Extract the (X, Y) coordinate from the center of the cell holding the provided text.  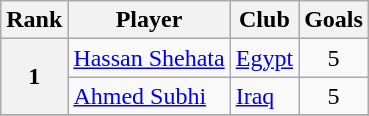
Hassan Shehata (149, 58)
Goals (334, 20)
Egypt (264, 58)
Club (264, 20)
Player (149, 20)
Iraq (264, 96)
Rank (34, 20)
1 (34, 77)
Ahmed Subhi (149, 96)
